Detect which cell encompasses the target text, then output its [X, Y] center coordinate. 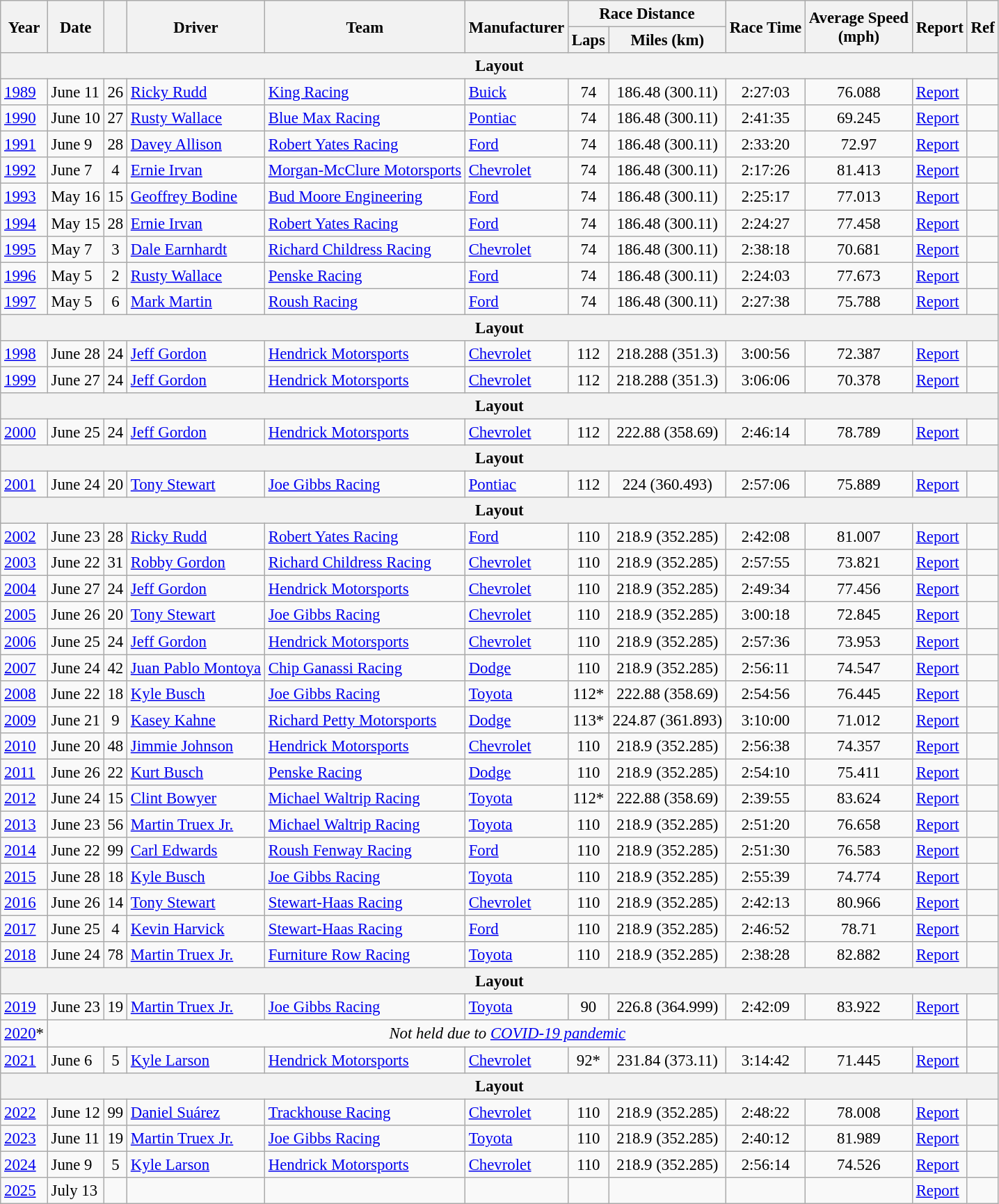
Buick [516, 93]
Blue Max Racing [365, 118]
2016 [24, 903]
71.445 [859, 1060]
2:57:36 [765, 641]
Manufacturer [516, 26]
Bud Moore Engineering [365, 197]
2:51:20 [765, 824]
Year [24, 26]
Date [75, 26]
2:55:39 [765, 877]
3:06:06 [765, 380]
224.87 (361.893) [667, 720]
1996 [24, 275]
2019 [24, 1008]
2:49:34 [765, 589]
June 20 [75, 746]
56 [115, 824]
75.788 [859, 301]
73.953 [859, 641]
1991 [24, 145]
2:48:22 [765, 1112]
1997 [24, 301]
2:46:52 [765, 929]
74.774 [859, 877]
90 [589, 1008]
2:41:35 [765, 118]
2:56:14 [765, 1164]
2018 [24, 955]
78 [115, 955]
80.966 [859, 903]
113* [589, 720]
2:54:56 [765, 693]
Not held due to COVID-19 pandemic [507, 1034]
2:27:03 [765, 93]
Driver [196, 26]
72.387 [859, 354]
Chip Ganassi Racing [365, 668]
2005 [24, 616]
78.789 [859, 432]
Roush Racing [365, 301]
2:54:10 [765, 772]
1990 [24, 118]
1993 [24, 197]
2002 [24, 537]
26 [115, 93]
1992 [24, 170]
Richard Petty Motorsports [365, 720]
2008 [24, 693]
72.845 [859, 616]
77.013 [859, 197]
231.84 (373.11) [667, 1060]
77.456 [859, 589]
83.624 [859, 798]
2:17:26 [765, 170]
3:14:42 [765, 1060]
2003 [24, 563]
Kasey Kahne [196, 720]
2010 [24, 746]
77.673 [859, 275]
92* [589, 1060]
Morgan-McClure Motorsports [365, 170]
72.97 [859, 145]
2006 [24, 641]
73.821 [859, 563]
31 [115, 563]
2012 [24, 798]
3 [115, 249]
Trackhouse Racing [365, 1112]
77.458 [859, 223]
Dale Earnhardt [196, 249]
226.8 (364.999) [667, 1008]
70.378 [859, 380]
1995 [24, 249]
Robby Gordon [196, 563]
Kevin Harvick [196, 929]
70.681 [859, 249]
1998 [24, 354]
9 [115, 720]
2:24:27 [765, 223]
3:10:00 [765, 720]
2013 [24, 824]
2009 [24, 720]
78.008 [859, 1112]
Roush Fenway Racing [365, 851]
69.245 [859, 118]
1994 [24, 223]
2:27:38 [765, 301]
2022 [24, 1112]
June 10 [75, 118]
14 [115, 903]
2004 [24, 589]
May 7 [75, 249]
3:00:18 [765, 616]
81.989 [859, 1138]
June 7 [75, 170]
81.007 [859, 537]
May 16 [75, 197]
Kurt Busch [196, 772]
2:42:09 [765, 1008]
2001 [24, 485]
Mark Martin [196, 301]
2:57:06 [765, 485]
2:57:55 [765, 563]
Geoffrey Bodine [196, 197]
2015 [24, 877]
22 [115, 772]
2:56:11 [765, 668]
224 (360.493) [667, 485]
2:42:13 [765, 903]
81.413 [859, 170]
83.922 [859, 1008]
July 13 [75, 1191]
Jimmie Johnson [196, 746]
2014 [24, 851]
2023 [24, 1138]
2007 [24, 668]
Ref [982, 26]
Team [365, 26]
Furniture Row Racing [365, 955]
King Racing [365, 93]
2:25:17 [765, 197]
76.088 [859, 93]
Average Speed(mph) [859, 26]
2:33:20 [765, 145]
48 [115, 746]
82.882 [859, 955]
2:42:08 [765, 537]
1999 [24, 380]
6 [115, 301]
2000 [24, 432]
1989 [24, 93]
2:46:14 [765, 432]
78.71 [859, 929]
June 6 [75, 1060]
Daniel Suárez [196, 1112]
76.658 [859, 824]
27 [115, 118]
May 15 [75, 223]
3:00:56 [765, 354]
June 21 [75, 720]
2:39:55 [765, 798]
June 12 [75, 1112]
74.357 [859, 746]
Laps [589, 40]
42 [115, 668]
Race Distance [647, 14]
2:24:03 [765, 275]
2025 [24, 1191]
74.547 [859, 668]
2:51:30 [765, 851]
2:40:12 [765, 1138]
Race Time [765, 26]
2:38:18 [765, 249]
Clint Bowyer [196, 798]
Carl Edwards [196, 851]
75.889 [859, 485]
2 [115, 275]
Juan Pablo Montoya [196, 668]
75.411 [859, 772]
2017 [24, 929]
74.526 [859, 1164]
2024 [24, 1164]
76.583 [859, 851]
76.445 [859, 693]
2021 [24, 1060]
Davey Allison [196, 145]
Miles (km) [667, 40]
2:56:38 [765, 746]
71.012 [859, 720]
2020* [24, 1034]
2:38:28 [765, 955]
2011 [24, 772]
